Search for the cell housing the specified text and yield its (X, Y) center coordinate. 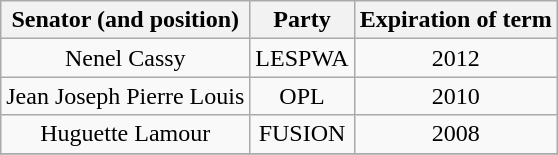
Huguette Lamour (126, 134)
Senator (and position) (126, 20)
OPL (302, 96)
Nenel Cassy (126, 58)
LESPWA (302, 58)
FUSION (302, 134)
Party (302, 20)
Jean Joseph Pierre Louis (126, 96)
2010 (456, 96)
Expiration of term (456, 20)
2008 (456, 134)
2012 (456, 58)
